From the cell containing the given text, extract its center point as (x, y) coordinate. 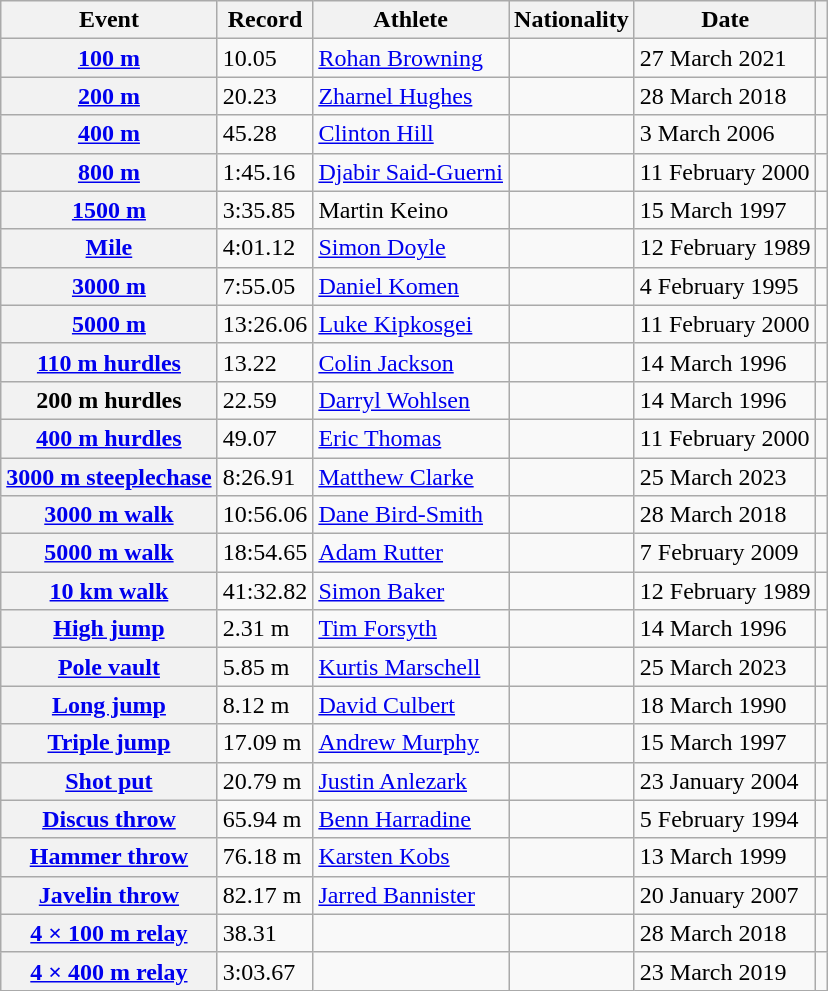
1:45.16 (265, 172)
49.07 (265, 438)
200 m hurdles (109, 400)
Date (725, 20)
3000 m (109, 286)
18:54.65 (265, 553)
7 February 2009 (725, 553)
David Culbert (411, 705)
Kurtis Marschell (411, 667)
Record (265, 20)
Rohan Browning (411, 58)
41:32.82 (265, 591)
Dane Bird-Smith (411, 515)
Martin Keino (411, 210)
5.85 m (265, 667)
82.17 m (265, 895)
Athlete (411, 20)
22.59 (265, 400)
4:01.12 (265, 248)
Nationality (572, 20)
Eric Thomas (411, 438)
17.09 m (265, 743)
100 m (109, 58)
Andrew Murphy (411, 743)
Hammer throw (109, 857)
45.28 (265, 134)
Pole vault (109, 667)
3000 m walk (109, 515)
27 March 2021 (725, 58)
13 March 1999 (725, 857)
Long jump (109, 705)
5 February 1994 (725, 819)
1500 m (109, 210)
20.23 (265, 96)
400 m (109, 134)
800 m (109, 172)
Jarred Bannister (411, 895)
8.12 m (265, 705)
10 km walk (109, 591)
Colin Jackson (411, 362)
200 m (109, 96)
8:26.91 (265, 477)
Clinton Hill (411, 134)
Justin Anlezark (411, 781)
13:26.06 (265, 324)
3 March 2006 (725, 134)
23 March 2019 (725, 971)
76.18 m (265, 857)
Daniel Komen (411, 286)
2.31 m (265, 629)
3:35.85 (265, 210)
Triple jump (109, 743)
Tim Forsyth (411, 629)
10.05 (265, 58)
20.79 m (265, 781)
400 m hurdles (109, 438)
5000 m (109, 324)
20 January 2007 (725, 895)
Djabir Said-Guerni (411, 172)
110 m hurdles (109, 362)
4 × 100 m relay (109, 933)
High jump (109, 629)
Zharnel Hughes (411, 96)
3000 m steeplechase (109, 477)
Event (109, 20)
4 × 400 m relay (109, 971)
Luke Kipkosgei (411, 324)
7:55.05 (265, 286)
3:03.67 (265, 971)
10:56.06 (265, 515)
4 February 1995 (725, 286)
Karsten Kobs (411, 857)
Adam Rutter (411, 553)
Simon Baker (411, 591)
Javelin throw (109, 895)
23 January 2004 (725, 781)
Mile (109, 248)
Shot put (109, 781)
Matthew Clarke (411, 477)
18 March 1990 (725, 705)
Benn Harradine (411, 819)
38.31 (265, 933)
Simon Doyle (411, 248)
Darryl Wohlsen (411, 400)
5000 m walk (109, 553)
65.94 m (265, 819)
Discus throw (109, 819)
13.22 (265, 362)
